Provide the [x, y] coordinate of the cell's center where the given text is located.  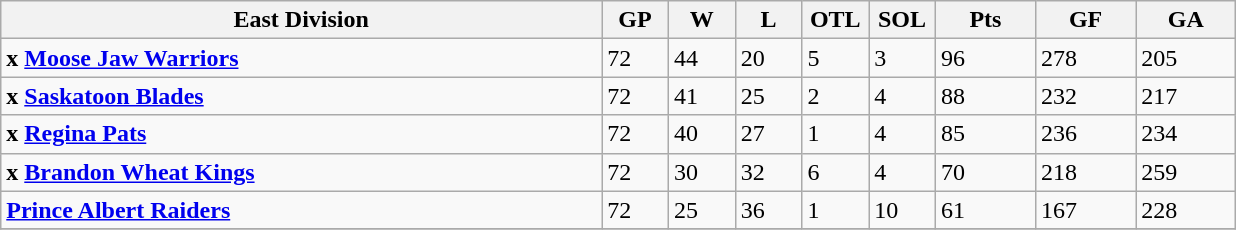
36 [768, 210]
41 [702, 96]
96 [985, 58]
236 [1086, 134]
70 [985, 172]
259 [1186, 172]
L [768, 20]
232 [1086, 96]
x Brandon Wheat Kings [302, 172]
85 [985, 134]
167 [1086, 210]
6 [836, 172]
x Regina Pats [302, 134]
x Saskatoon Blades [302, 96]
3 [902, 58]
234 [1186, 134]
32 [768, 172]
East Division [302, 20]
W [702, 20]
40 [702, 134]
SOL [902, 20]
205 [1186, 58]
30 [702, 172]
GA [1186, 20]
OTL [836, 20]
Prince Albert Raiders [302, 210]
61 [985, 210]
44 [702, 58]
88 [985, 96]
Pts [985, 20]
20 [768, 58]
27 [768, 134]
218 [1086, 172]
217 [1186, 96]
5 [836, 58]
GF [1086, 20]
2 [836, 96]
x Moose Jaw Warriors [302, 58]
10 [902, 210]
GP [636, 20]
278 [1086, 58]
228 [1186, 210]
